Return the (x, y) coordinate for the center point of the cell that contains the specified text.  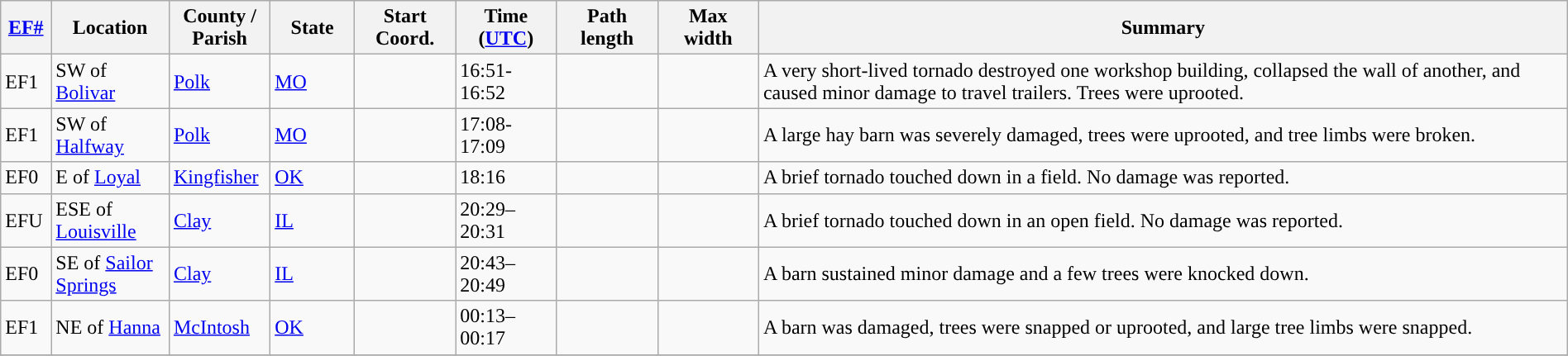
A brief tornado touched down in an open field. No damage was reported. (1163, 220)
A barn was damaged, trees were snapped or uprooted, and large tree limbs were snapped. (1163, 327)
18:16 (506, 178)
20:29–20:31 (506, 220)
A brief tornado touched down in a field. No damage was reported. (1163, 178)
SE of Sailor Springs (111, 274)
Path length (607, 28)
Start Coord. (405, 28)
Max width (708, 28)
SW of Bolivar (111, 81)
Location (111, 28)
E of Loyal (111, 178)
McIntosh (219, 327)
17:08-17:09 (506, 135)
Kingfisher (219, 178)
Time (UTC) (506, 28)
State (313, 28)
20:43–20:49 (506, 274)
ESE of Louisville (111, 220)
SW of Halfway (111, 135)
16:51-16:52 (506, 81)
EF# (26, 28)
Summary (1163, 28)
00:13–00:17 (506, 327)
A large hay barn was severely damaged, trees were uprooted, and tree limbs were broken. (1163, 135)
A barn sustained minor damage and a few trees were knocked down. (1163, 274)
County / Parish (219, 28)
NE of Hanna (111, 327)
EFU (26, 220)
